Pinpoint the cell where the given text exists, returning its [x, y] midpoint coordinate. 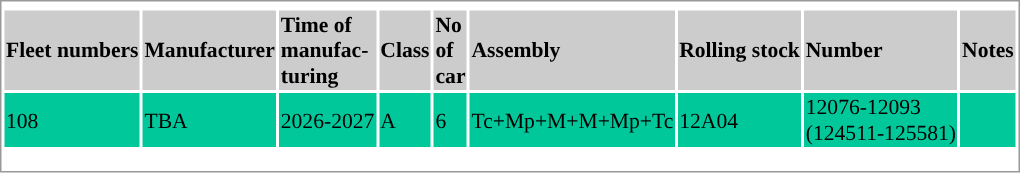
TBA [210, 120]
Manufacturer [210, 50]
Number [880, 50]
No of car [450, 50]
2026-2027 [328, 120]
Tc+Mp+M+M+Mp+Tc [572, 120]
108 [72, 120]
Rolling stock [740, 50]
Notes [988, 50]
6 [450, 120]
Time of manufac-turing [328, 50]
A [405, 120]
Class [405, 50]
Assembly [572, 50]
12A04 [740, 120]
12076-12093(124511-125581) [880, 120]
Fleet numbers [72, 50]
